Pinpoint the cell where the given text exists, returning its [x, y] midpoint coordinate. 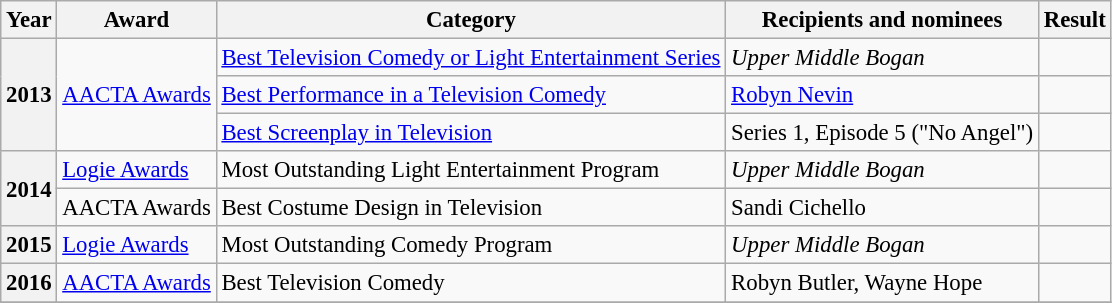
Year [29, 20]
2014 [29, 188]
Robyn Butler, Wayne Hope [882, 283]
2013 [29, 96]
Series 1, Episode 5 ("No Angel") [882, 133]
Best Costume Design in Television [471, 208]
Best Television Comedy or Light Entertainment Series [471, 58]
Best Performance in a Television Comedy [471, 95]
Sandi Cichello [882, 208]
Best Television Comedy [471, 283]
Most Outstanding Light Entertainment Program [471, 170]
Robyn Nevin [882, 95]
Award [136, 20]
Most Outstanding Comedy Program [471, 245]
Result [1074, 20]
2016 [29, 283]
2015 [29, 245]
Recipients and nominees [882, 20]
Best Screenplay in Television [471, 133]
Category [471, 20]
